Pinpoint the cell where the given text exists, returning its (x, y) midpoint coordinate. 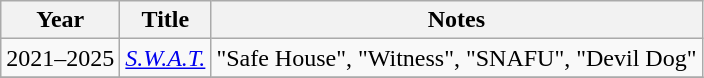
Year (60, 20)
S.W.A.T. (166, 58)
2021–2025 (60, 58)
Notes (456, 20)
Title (166, 20)
"Safe House", "Witness", "SNAFU", "Devil Dog" (456, 58)
